From the cell containing the given text, extract its center point as [x, y] coordinate. 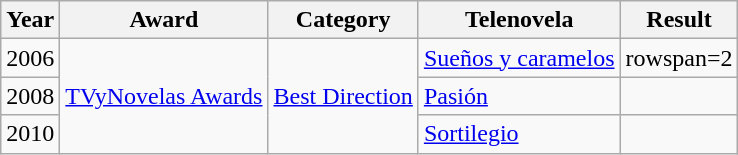
Sueños y caramelos [519, 58]
rowspan=2 [679, 58]
Pasión [519, 96]
2010 [30, 134]
Telenovela [519, 20]
Category [343, 20]
Year [30, 20]
TVyNovelas Awards [164, 96]
Award [164, 20]
2006 [30, 58]
Best Direction [343, 96]
2008 [30, 96]
Result [679, 20]
Sortilegio [519, 134]
